Find where the given text appears and provide that cell's center as [x, y] coordinate. 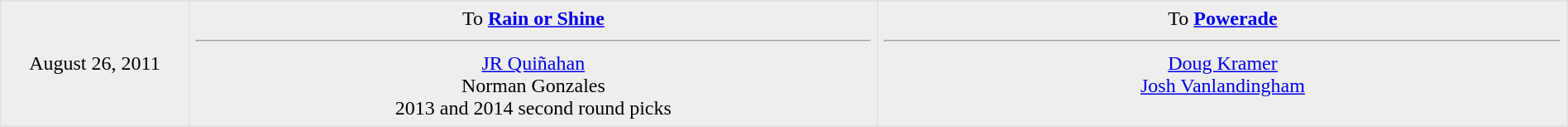
To Rain or ShineJR Quiñahan Norman Gonzales 2013 and 2014 second round picks [533, 64]
To PoweradeDoug Kramer Josh Vanlandingham [1223, 64]
August 26, 2011 [94, 64]
